Output the (x, y) coordinate of the center of the cell containing the given text.  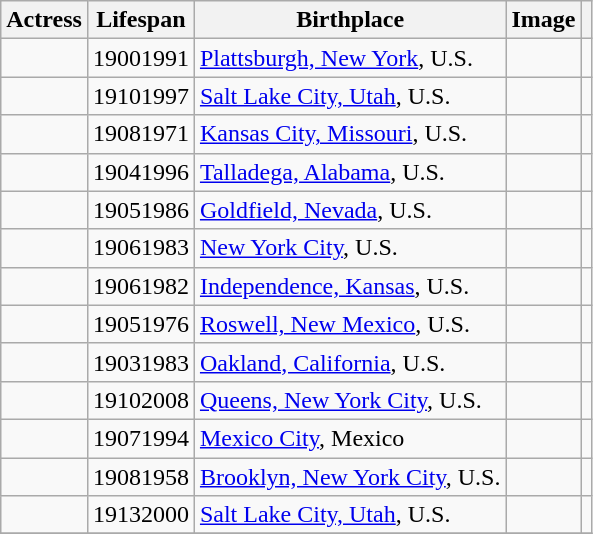
19071994 (140, 438)
Independence, Kansas, U.S. (350, 286)
19001991 (140, 58)
19102008 (140, 400)
Roswell, New Mexico, U.S. (350, 324)
Mexico City, Mexico (350, 438)
19031983 (140, 362)
Oakland, California, U.S. (350, 362)
19041996 (140, 172)
Birthplace (350, 20)
Plattsburgh, New York, U.S. (350, 58)
New York City, U.S. (350, 248)
19081958 (140, 477)
19101997 (140, 96)
19061983 (140, 248)
19051986 (140, 210)
Kansas City, Missouri, U.S. (350, 134)
19061982 (140, 286)
19081971 (140, 134)
Actress (44, 20)
19051976 (140, 324)
19132000 (140, 515)
Queens, New York City, U.S. (350, 400)
Talladega, Alabama, U.S. (350, 172)
Goldfield, Nevada, U.S. (350, 210)
Image (544, 20)
Brooklyn, New York City, U.S. (350, 477)
Lifespan (140, 20)
